Locate the cell with the specified text and output its (X, Y) center coordinate. 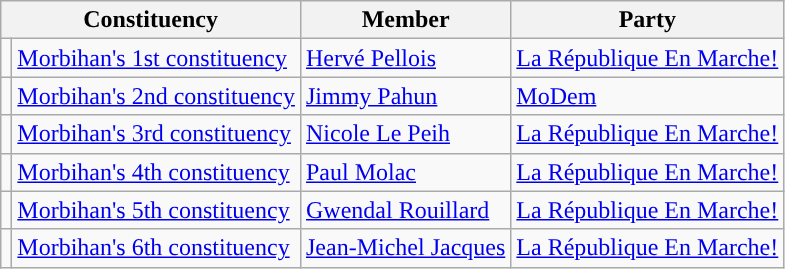
Hervé Pellois (405, 58)
Morbihan's 4th constituency (156, 172)
Morbihan's 3rd constituency (156, 134)
Nicole Le Peih (405, 134)
Morbihan's 6th constituency (156, 248)
Morbihan's 2nd constituency (156, 96)
Paul Molac (405, 172)
Constituency (151, 20)
Morbihan's 1st constituency (156, 58)
Gwendal Rouillard (405, 210)
MoDem (648, 96)
Jean-Michel Jacques (405, 248)
Member (405, 20)
Morbihan's 5th constituency (156, 210)
Jimmy Pahun (405, 96)
Party (648, 20)
